Find where the given text appears and provide that cell's center as (X, Y) coordinate. 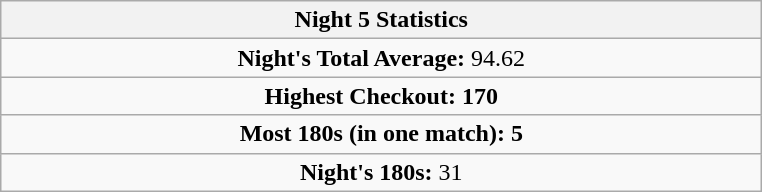
Most 180s (in one match): 5 (382, 134)
Night's 180s: 31 (382, 172)
Highest Checkout: 170 (382, 96)
Night 5 Statistics (382, 20)
Night's Total Average: 94.62 (382, 58)
